Find where the given text appears and provide that cell's center as (x, y) coordinate. 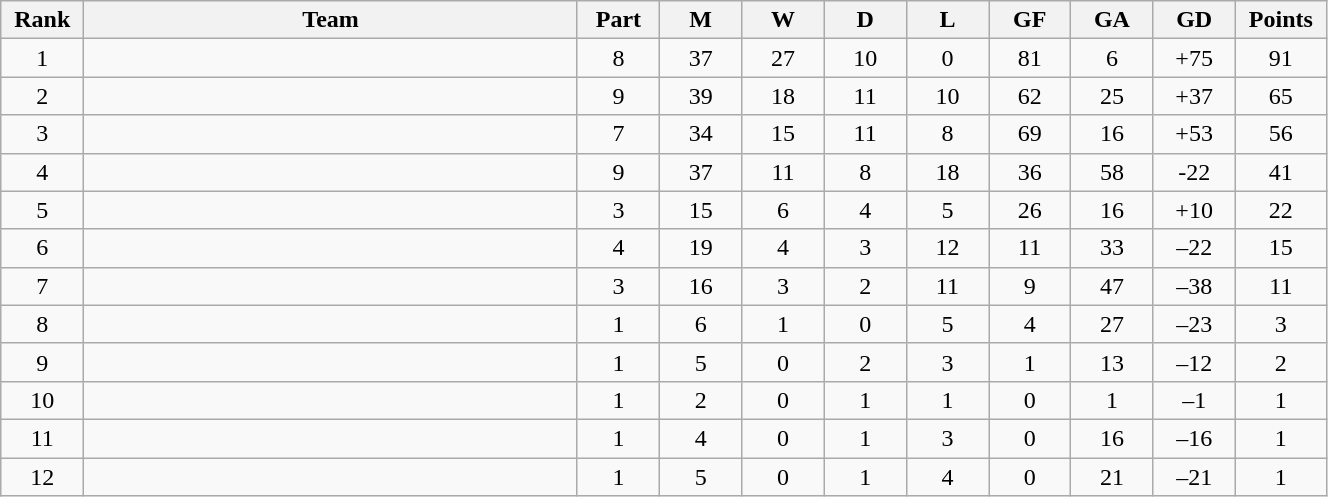
22 (1280, 210)
W (783, 20)
81 (1030, 58)
25 (1112, 96)
36 (1030, 172)
+10 (1194, 210)
+75 (1194, 58)
56 (1280, 134)
L (947, 20)
13 (1112, 362)
–16 (1194, 438)
26 (1030, 210)
69 (1030, 134)
33 (1112, 248)
58 (1112, 172)
+53 (1194, 134)
41 (1280, 172)
–38 (1194, 286)
GD (1194, 20)
GF (1030, 20)
-22 (1194, 172)
91 (1280, 58)
62 (1030, 96)
–21 (1194, 477)
D (865, 20)
M (701, 20)
+37 (1194, 96)
47 (1112, 286)
Rank (42, 20)
Part (618, 20)
GA (1112, 20)
–1 (1194, 400)
39 (701, 96)
19 (701, 248)
–12 (1194, 362)
–22 (1194, 248)
Points (1280, 20)
–23 (1194, 324)
34 (701, 134)
65 (1280, 96)
Team (331, 20)
21 (1112, 477)
